Provide the (x, y) coordinate of the cell's center where the given text is located.  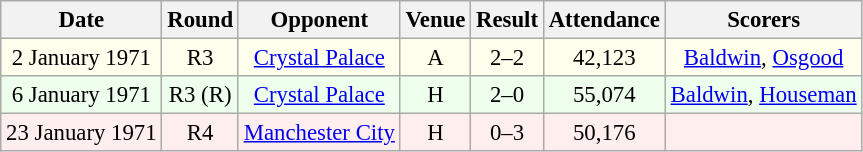
Baldwin, Osgood (764, 58)
55,074 (604, 95)
6 January 1971 (82, 95)
Result (508, 20)
Round (200, 20)
23 January 1971 (82, 133)
2 January 1971 (82, 58)
R3 (200, 58)
A (436, 58)
Attendance (604, 20)
2–2 (508, 58)
R4 (200, 133)
Venue (436, 20)
Manchester City (319, 133)
50,176 (604, 133)
0–3 (508, 133)
Scorers (764, 20)
Opponent (319, 20)
Baldwin, Houseman (764, 95)
2–0 (508, 95)
42,123 (604, 58)
Date (82, 20)
R3 (R) (200, 95)
